Locate the cell with the specified text and output its [x, y] center coordinate. 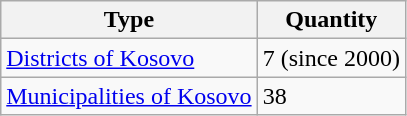
Districts of Kosovo [129, 58]
Type [129, 20]
Quantity [331, 20]
38 [331, 96]
Municipalities of Kosovo [129, 96]
7 (since 2000) [331, 58]
